Extract the (X, Y) coordinate from the center of the cell holding the provided text.  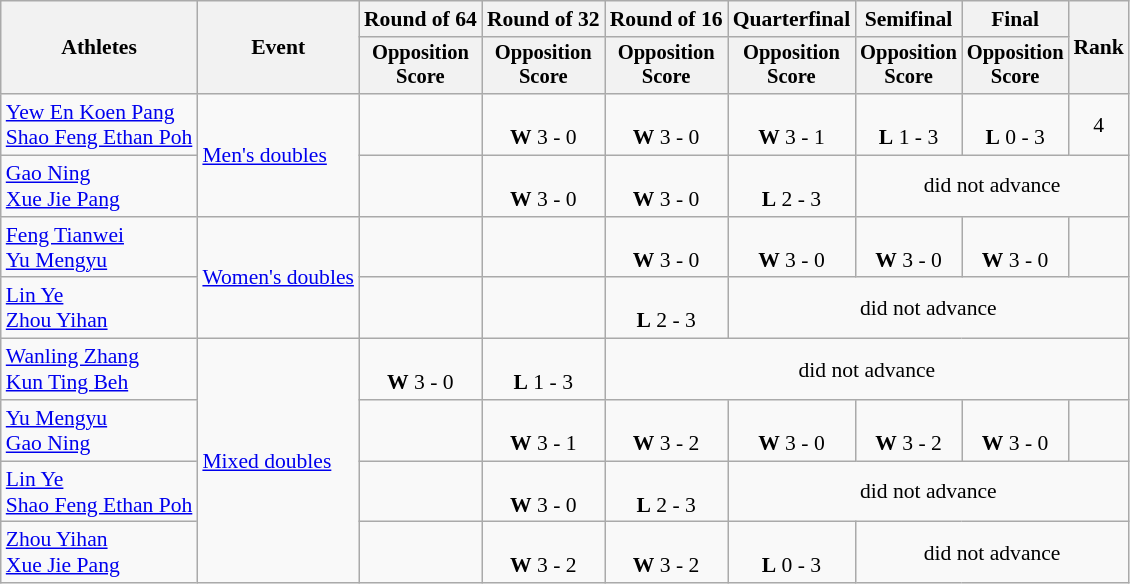
Gao NingXue Jie Pang (100, 186)
4 (1098, 124)
Round of 16 (666, 19)
Event (278, 48)
Men's doubles (278, 155)
Round of 64 (420, 19)
Yew En Koen PangShao Feng Ethan Poh (100, 124)
Rank (1098, 48)
Semifinal (908, 19)
Women's doubles (278, 278)
Lin YeZhou Yihan (100, 308)
Yu MengyuGao Ning (100, 430)
Feng TianweiYu Mengyu (100, 248)
Mixed doubles (278, 461)
Lin YeShao Feng Ethan Poh (100, 492)
Wanling ZhangKun Ting Beh (100, 370)
Round of 32 (544, 19)
Final (1016, 19)
Zhou YihanXue Jie Pang (100, 552)
Quarterfinal (792, 19)
Athletes (100, 48)
